For the text-containing cell, return its midpoint in [x, y] coordinate format. 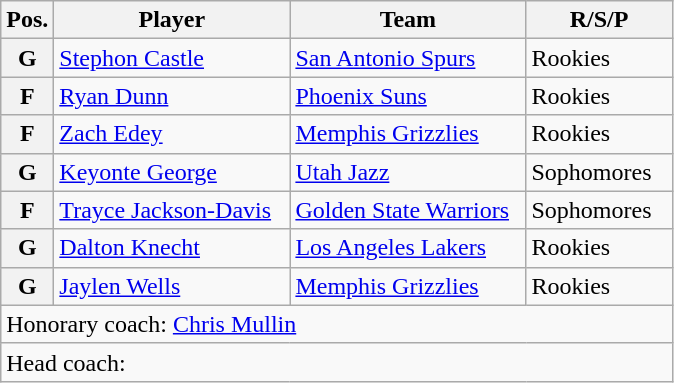
Dalton Knecht [172, 248]
Los Angeles Lakers [408, 248]
Keyonte George [172, 172]
Phoenix Suns [408, 96]
R/S/P [599, 20]
Ryan Dunn [172, 96]
Stephon Castle [172, 58]
San Antonio Spurs [408, 58]
Jaylen Wells [172, 286]
Player [172, 20]
Head coach: [336, 362]
Golden State Warriors [408, 210]
Honorary coach: Chris Mullin [336, 324]
Zach Edey [172, 134]
Trayce Jackson-Davis [172, 210]
Pos. [28, 20]
Team [408, 20]
Utah Jazz [408, 172]
